Return the (X, Y) coordinate for the center point of the cell that contains the specified text.  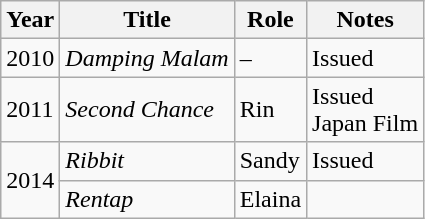
Sandy (270, 161)
2014 (30, 180)
2010 (30, 58)
Damping Malam (147, 58)
Rentap (147, 199)
Issued Japan Film (366, 110)
Notes (366, 20)
Title (147, 20)
Year (30, 20)
Rin (270, 110)
Ribbit (147, 161)
2011 (30, 110)
Role (270, 20)
Second Chance (147, 110)
– (270, 58)
Elaina (270, 199)
